Determine the (x, y) coordinate at the center of the cell enclosing the given text.  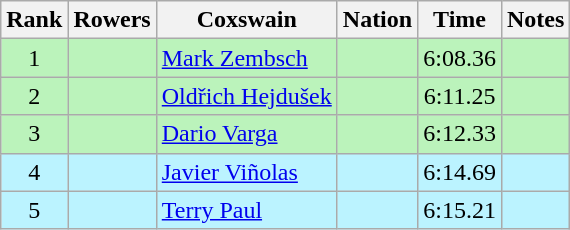
Nation (377, 20)
5 (34, 210)
Coxswain (246, 20)
1 (34, 58)
6:15.21 (460, 210)
6:12.33 (460, 134)
6:14.69 (460, 172)
6:08.36 (460, 58)
3 (34, 134)
Oldřich Hejdušek (246, 96)
6:11.25 (460, 96)
4 (34, 172)
Javier Viñolas (246, 172)
Time (460, 20)
Mark Zembsch (246, 58)
Dario Varga (246, 134)
Rowers (112, 20)
Notes (535, 20)
Terry Paul (246, 210)
Rank (34, 20)
2 (34, 96)
